Output the [x, y] coordinate of the center of the cell containing the given text.  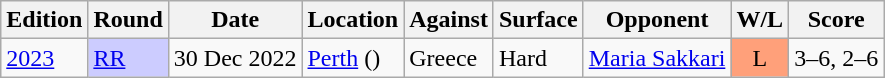
Against [449, 20]
Hard [538, 58]
Maria Sakkari [657, 58]
Greece [449, 58]
Perth () [353, 58]
30 Dec 2022 [235, 58]
Score [836, 20]
Location [353, 20]
3–6, 2–6 [836, 58]
Round [128, 20]
Surface [538, 20]
2023 [44, 58]
Date [235, 20]
Edition [44, 20]
L [760, 58]
W/L [760, 20]
RR [128, 58]
Opponent [657, 20]
